Extract the (X, Y) coordinate from the center of the cell holding the provided text.  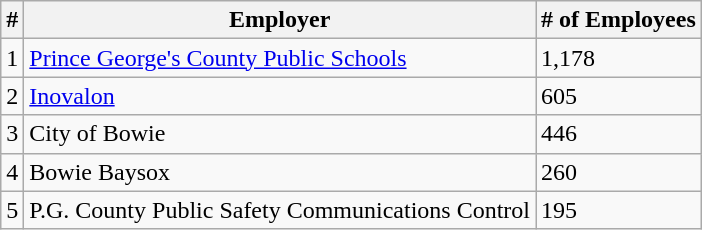
605 (619, 96)
Inovalon (280, 96)
2 (12, 96)
# of Employees (619, 20)
P.G. County Public Safety Communications Control (280, 210)
Prince George's County Public Schools (280, 58)
1,178 (619, 58)
Employer (280, 20)
4 (12, 172)
Bowie Baysox (280, 172)
1 (12, 58)
# (12, 20)
3 (12, 134)
195 (619, 210)
5 (12, 210)
City of Bowie (280, 134)
260 (619, 172)
446 (619, 134)
